Detect which cell encompasses the target text, then output its (X, Y) center coordinate. 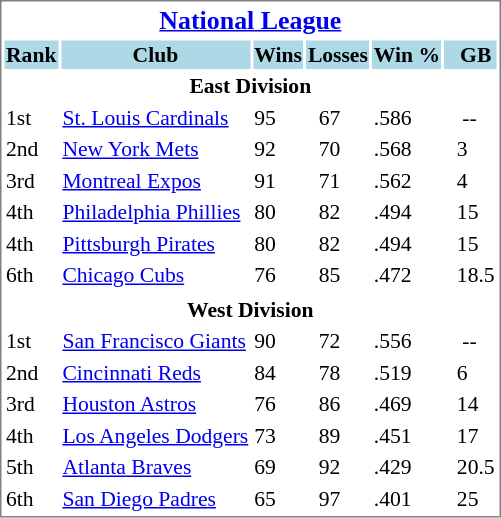
East Division (250, 86)
Rank (30, 54)
GB (471, 54)
14 (471, 404)
20.5 (471, 467)
91 (278, 180)
.429 (406, 467)
67 (338, 118)
New York Mets (156, 149)
Club (156, 54)
Chicago Cubs (156, 275)
97 (338, 498)
.472 (406, 275)
San Diego Padres (156, 498)
25 (471, 498)
Win % (406, 54)
Cincinnati Reds (156, 372)
Los Angeles Dodgers (156, 436)
70 (338, 149)
90 (278, 341)
San Francisco Giants (156, 341)
Losses (338, 54)
.519 (406, 372)
National League (250, 20)
Wins (278, 54)
St. Louis Cardinals (156, 118)
Pittsburgh Pirates (156, 244)
6 (471, 372)
65 (278, 498)
West Division (250, 310)
95 (278, 118)
.451 (406, 436)
Atlanta Braves (156, 467)
85 (338, 275)
71 (338, 180)
89 (338, 436)
78 (338, 372)
.568 (406, 149)
.586 (406, 118)
.401 (406, 498)
17 (471, 436)
5th (30, 467)
72 (338, 341)
84 (278, 372)
4 (471, 180)
69 (278, 467)
.556 (406, 341)
73 (278, 436)
86 (338, 404)
Philadelphia Phillies (156, 212)
.562 (406, 180)
.469 (406, 404)
3 (471, 149)
Montreal Expos (156, 180)
18.5 (471, 275)
Houston Astros (156, 404)
